Return the (x, y) coordinate for the center point of the cell that contains the specified text.  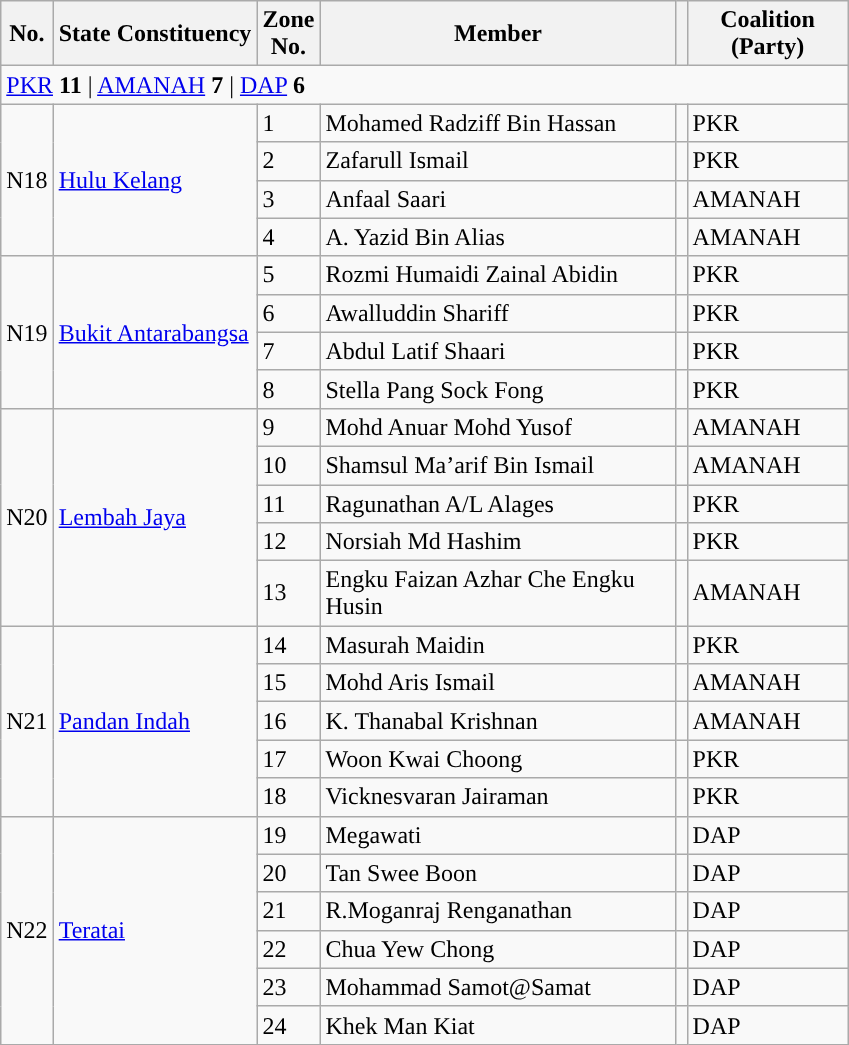
Hulu Kelang (155, 180)
14 (288, 645)
N22 (27, 930)
Zone No. (288, 34)
Pandan Indah (155, 721)
1 (288, 123)
17 (288, 759)
2 (288, 161)
12 (288, 542)
7 (288, 351)
24 (288, 1025)
22 (288, 949)
Stella Pang Sock Fong (498, 389)
A. Yazid Bin Alias (498, 237)
Member (498, 34)
9 (288, 427)
K. Thanabal Krishnan (498, 721)
15 (288, 683)
Norsiah Md Hashim (498, 542)
10 (288, 465)
Woon Kwai Choong (498, 759)
4 (288, 237)
Shamsul Ma’arif Bin Ismail (498, 465)
Abdul Latif Shaari (498, 351)
Teratai (155, 930)
8 (288, 389)
Chua Yew Chong (498, 949)
13 (288, 594)
Bukit Antarabangsa (155, 332)
Khek Man Kiat (498, 1025)
19 (288, 835)
Ragunathan A/L Alages (498, 503)
N21 (27, 721)
Coalition (Party) (768, 34)
Anfaal Saari (498, 199)
Lembah Jaya (155, 516)
PKR 11 | AMANAH 7 | DAP 6 (424, 85)
State Constituency (155, 34)
Masurah Maidin (498, 645)
Rozmi Humaidi Zainal Abidin (498, 275)
R.Moganraj Renganathan (498, 911)
Zafarull Ismail (498, 161)
Tan Swee Boon (498, 873)
5 (288, 275)
11 (288, 503)
N19 (27, 332)
N18 (27, 180)
16 (288, 721)
No. (27, 34)
Awalluddin Shariff (498, 313)
21 (288, 911)
Mohd Anuar Mohd Yusof (498, 427)
20 (288, 873)
23 (288, 987)
3 (288, 199)
Mohamed Radziff Bin Hassan (498, 123)
Vicknesvaran Jairaman (498, 797)
Engku Faizan Azhar Che Engku Husin (498, 594)
Mohammad Samot@Samat (498, 987)
N20 (27, 516)
6 (288, 313)
18 (288, 797)
Megawati (498, 835)
Mohd Aris Ismail (498, 683)
